Return the [X, Y] coordinate for the center point of the cell that contains the specified text.  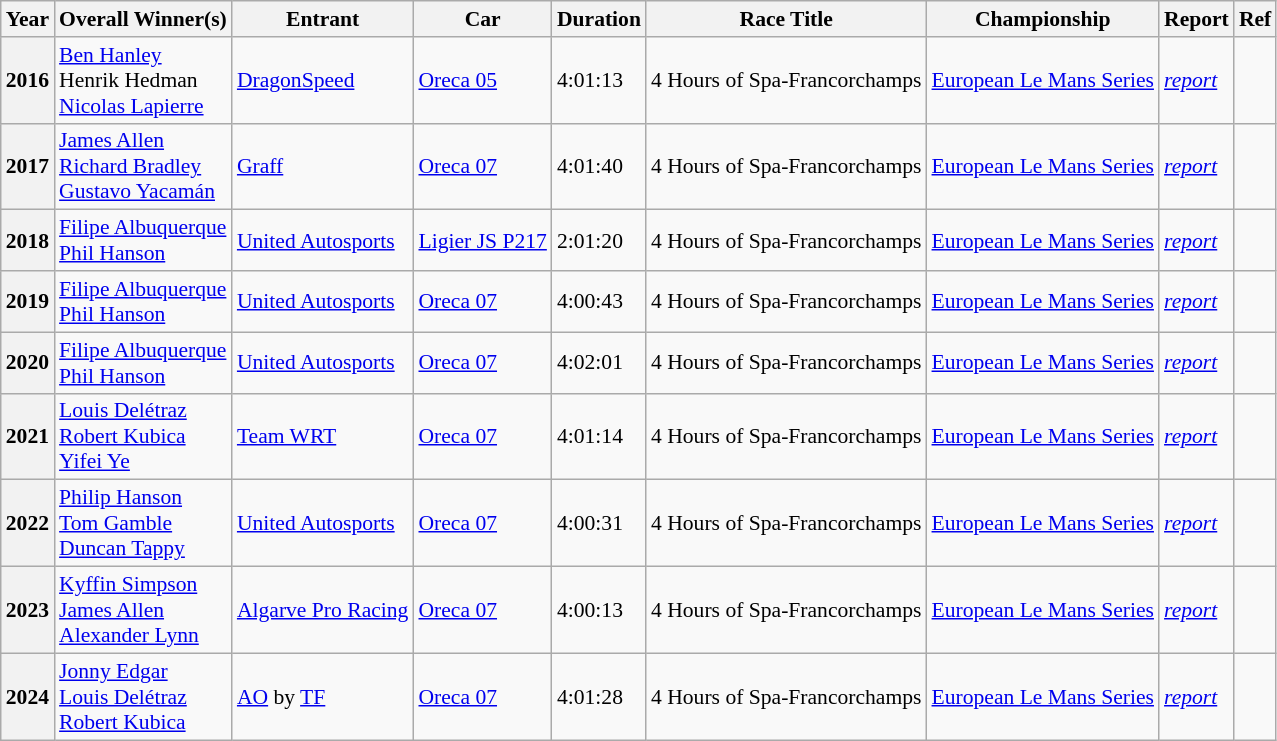
2024 [28, 696]
Year [28, 19]
Oreca 05 [482, 80]
Philip Hanson Tom Gamble Duncan Tappy [143, 524]
Ben Hanley Henrik Hedman Nicolas Lapierre [143, 80]
Graff [323, 166]
2019 [28, 302]
Ref [1255, 19]
4:00:31 [599, 524]
2016 [28, 80]
2023 [28, 610]
Overall Winner(s) [143, 19]
2017 [28, 166]
4:01:13 [599, 80]
4:00:43 [599, 302]
Entrant [323, 19]
Kyffin Simpson James Allen Alexander Lynn [143, 610]
Race Title [786, 19]
Jonny Edgar Louis Delétraz Robert Kubica [143, 696]
AO by TF [323, 696]
4:01:14 [599, 436]
James Allen Richard Bradley Gustavo Yacamán [143, 166]
2018 [28, 240]
Championship [1042, 19]
Team WRT [323, 436]
2021 [28, 436]
Louis Delétraz Robert Kubica Yifei Ye [143, 436]
4:01:40 [599, 166]
Duration [599, 19]
Algarve Pro Racing [323, 610]
4:02:01 [599, 362]
2:01:20 [599, 240]
4:01:28 [599, 696]
Ligier JS P217 [482, 240]
4:00:13 [599, 610]
2020 [28, 362]
Report [1196, 19]
2022 [28, 524]
DragonSpeed [323, 80]
Car [482, 19]
